From the cell containing the given text, extract its center point as (x, y) coordinate. 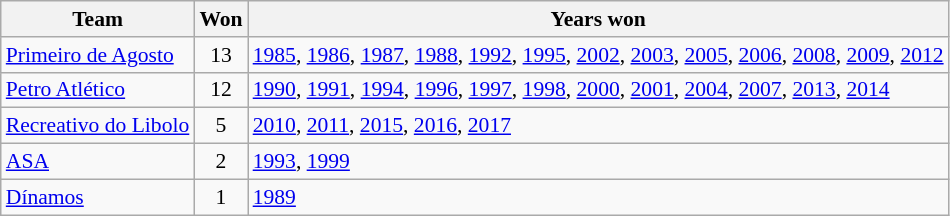
ASA (98, 162)
1993, 1999 (598, 162)
Recreativo do Libolo (98, 126)
Years won (598, 19)
1990, 1991, 1994, 1996, 1997, 1998, 2000, 2001, 2004, 2007, 2013, 2014 (598, 90)
1 (220, 197)
1989 (598, 197)
2010, 2011, 2015, 2016, 2017 (598, 126)
2 (220, 162)
Dínamos (98, 197)
Petro Atlético (98, 90)
12 (220, 90)
Primeiro de Agosto (98, 55)
1985, 1986, 1987, 1988, 1992, 1995, 2002, 2003, 2005, 2006, 2008, 2009, 2012 (598, 55)
5 (220, 126)
Won (220, 19)
Team (98, 19)
13 (220, 55)
